Determine the (x, y) coordinate at the center of the cell enclosing the given text.  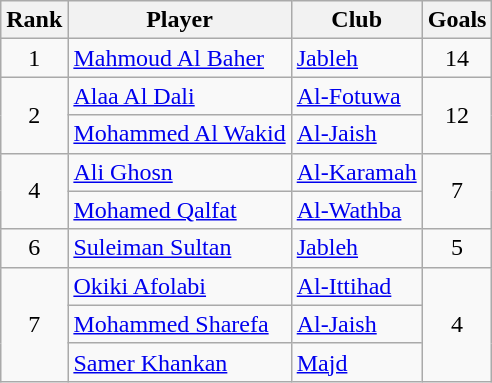
Club (356, 20)
Suleiman Sultan (180, 248)
Al-Fotuwa (356, 96)
1 (34, 58)
Al-Wathba (356, 210)
Alaa Al Dali (180, 96)
6 (34, 248)
Mohammed Al Wakid (180, 134)
Okiki Afolabi (180, 286)
Majd (356, 362)
Al-Ittihad (356, 286)
Mohammed Sharefa (180, 324)
5 (457, 248)
14 (457, 58)
Rank (34, 20)
Al-Karamah (356, 172)
Samer Khankan (180, 362)
Ali Ghosn (180, 172)
Player (180, 20)
Mohamed Qalfat (180, 210)
12 (457, 115)
2 (34, 115)
Mahmoud Al Baher (180, 58)
Goals (457, 20)
